Locate the cell with the specified text and output its [X, Y] center coordinate. 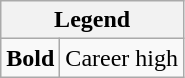
Legend [92, 20]
Bold [30, 58]
Career high [122, 58]
